Find where the given text appears and provide that cell's center as [x, y] coordinate. 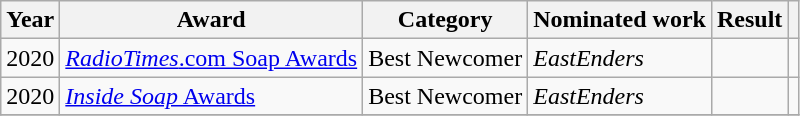
Nominated work [620, 20]
Category [446, 20]
Award [212, 20]
Result [749, 20]
Year [30, 20]
RadioTimes.com Soap Awards [212, 58]
Inside Soap Awards [212, 96]
